Scan for the cell matching the given text and deliver its [x, y] coordinate at center. 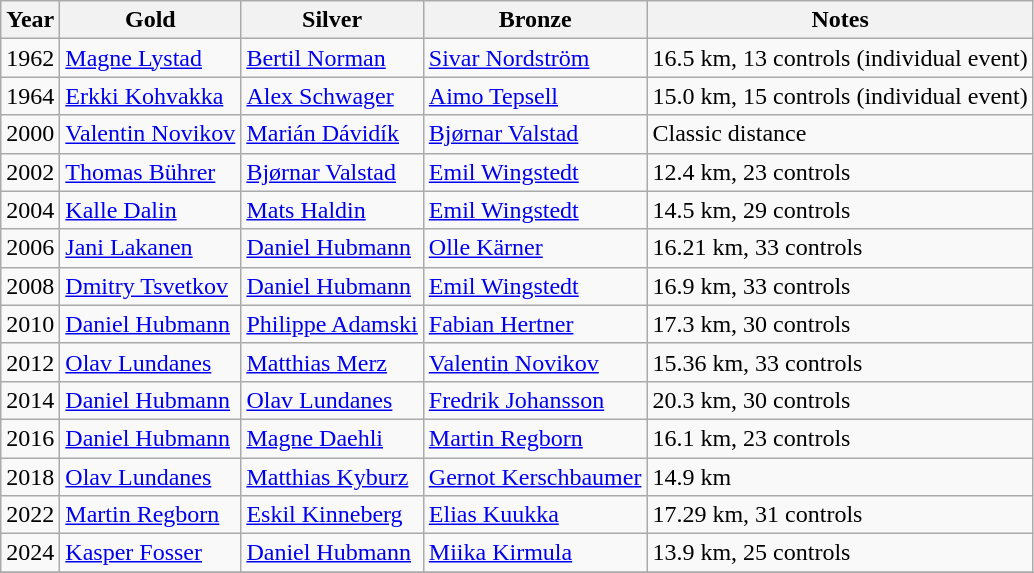
16.9 km, 33 controls [840, 286]
Thomas Bührer [150, 172]
1962 [30, 58]
13.9 km, 25 controls [840, 553]
Kasper Fosser [150, 553]
1964 [30, 96]
2012 [30, 362]
17.3 km, 30 controls [840, 324]
Year [30, 20]
Notes [840, 20]
Bertil Norman [332, 58]
Magne Daehli [332, 438]
2008 [30, 286]
15.0 km, 15 controls (individual event) [840, 96]
Classic distance [840, 134]
2016 [30, 438]
16.21 km, 33 controls [840, 248]
2018 [30, 477]
Matthias Kyburz [332, 477]
Gold [150, 20]
Bronze [535, 20]
2014 [30, 400]
Magne Lystad [150, 58]
15.36 km, 33 controls [840, 362]
2010 [30, 324]
Alex Schwager [332, 96]
Mats Haldin [332, 210]
Sivar Nordström [535, 58]
20.3 km, 30 controls [840, 400]
Matthias Merz [332, 362]
14.5 km, 29 controls [840, 210]
Philippe Adamski [332, 324]
Silver [332, 20]
2000 [30, 134]
16.5 km, 13 controls (individual event) [840, 58]
Miika Kirmula [535, 553]
16.1 km, 23 controls [840, 438]
Fredrik Johansson [535, 400]
Fabian Hertner [535, 324]
Gernot Kerschbaumer [535, 477]
2004 [30, 210]
Elias Kuukka [535, 515]
14.9 km [840, 477]
Jani Lakanen [150, 248]
2022 [30, 515]
2024 [30, 553]
Eskil Kinneberg [332, 515]
Kalle Dalin [150, 210]
17.29 km, 31 controls [840, 515]
2006 [30, 248]
Dmitry Tsvetkov [150, 286]
Marián Dávidík [332, 134]
12.4 km, 23 controls [840, 172]
2002 [30, 172]
Aimo Tepsell [535, 96]
Erkki Kohvakka [150, 96]
Olle Kärner [535, 248]
